Determine the (X, Y) coordinate at the center of the cell enclosing the given text.  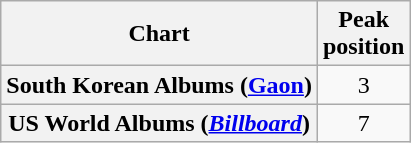
US World Albums (Billboard) (160, 123)
South Korean Albums (Gaon) (160, 85)
Peakposition (363, 34)
7 (363, 123)
3 (363, 85)
Chart (160, 34)
